Detect which cell encompasses the target text, then output its (x, y) center coordinate. 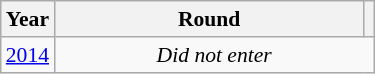
2014 (28, 55)
Round (209, 19)
Did not enter (214, 55)
Year (28, 19)
